Return the [X, Y] coordinate for the center point of the cell that contains the specified text.  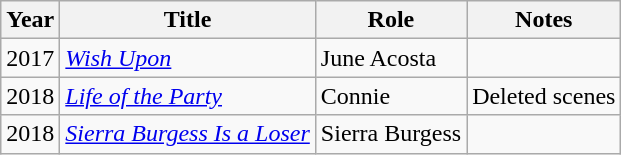
Year [30, 20]
Notes [544, 20]
Deleted scenes [544, 96]
Wish Upon [188, 58]
Life of the Party [188, 96]
Connie [390, 96]
2017 [30, 58]
Sierra Burgess Is a Loser [188, 134]
Title [188, 20]
Role [390, 20]
June Acosta [390, 58]
Sierra Burgess [390, 134]
